Output the [x, y] coordinate of the center of the cell containing the given text.  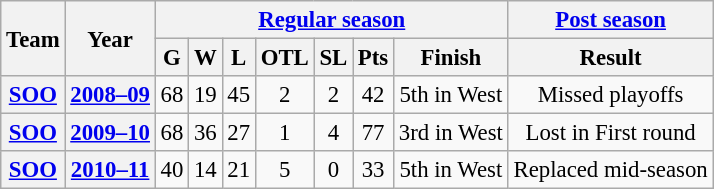
5 [284, 170]
Regular season [332, 20]
3rd in West [452, 133]
36 [206, 133]
0 [333, 170]
Lost in First round [610, 133]
Result [610, 58]
Missed playoffs [610, 95]
Pts [374, 58]
21 [238, 170]
Year [110, 38]
19 [206, 95]
Finish [452, 58]
40 [172, 170]
2008–09 [110, 95]
27 [238, 133]
1 [284, 133]
33 [374, 170]
Post season [610, 20]
G [172, 58]
SL [333, 58]
14 [206, 170]
2009–10 [110, 133]
Team [33, 38]
W [206, 58]
45 [238, 95]
OTL [284, 58]
L [238, 58]
Replaced mid-season [610, 170]
42 [374, 95]
2010–11 [110, 170]
77 [374, 133]
4 [333, 133]
